Return the (X, Y) coordinate for the center point of the cell that contains the specified text.  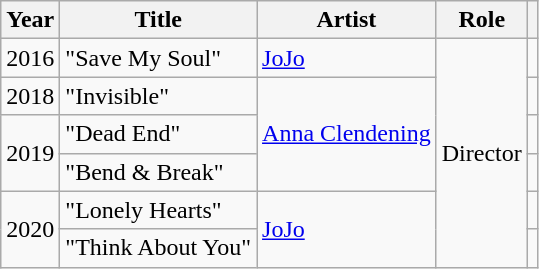
2020 (30, 229)
2018 (30, 96)
Artist (347, 20)
"Bend & Break" (158, 172)
"Invisible" (158, 96)
Role (482, 20)
"Save My Soul" (158, 58)
Title (158, 20)
"Think About You" (158, 248)
Anna Clendening (347, 134)
Director (482, 153)
2016 (30, 58)
Year (30, 20)
"Lonely Hearts" (158, 210)
2019 (30, 153)
"Dead End" (158, 134)
